Provide the [x, y] coordinate of the cell's center where the given text is located.  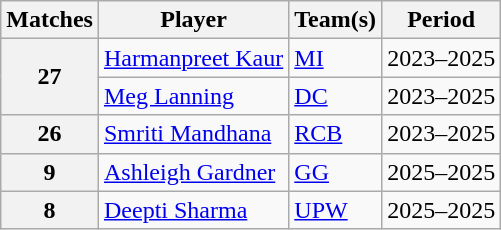
Smriti Mandhana [193, 134]
27 [50, 77]
UPW [336, 210]
Deepti Sharma [193, 210]
MI [336, 58]
26 [50, 134]
Matches [50, 20]
Harmanpreet Kaur [193, 58]
Meg Lanning [193, 96]
DC [336, 96]
Ashleigh Gardner [193, 172]
9 [50, 172]
Period [442, 20]
Team(s) [336, 20]
GG [336, 172]
8 [50, 210]
Player [193, 20]
RCB [336, 134]
